Extract the [X, Y] coordinate from the center of the cell holding the provided text.  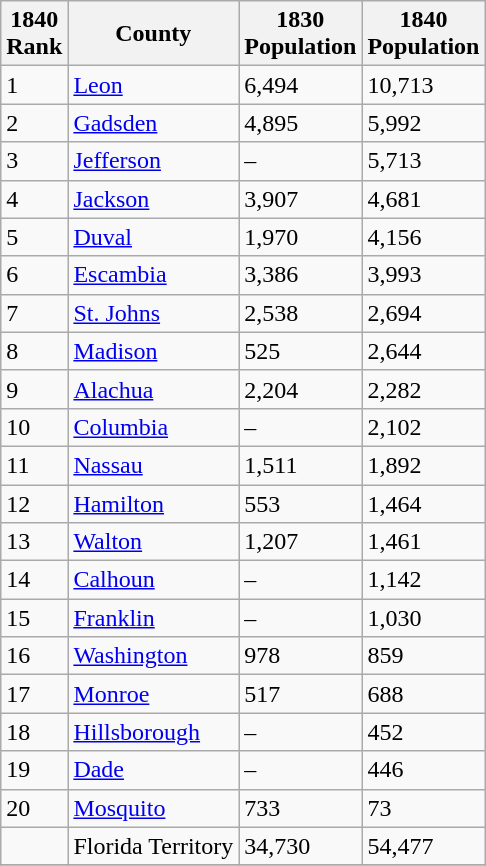
1840Rank [34, 34]
34,730 [300, 846]
10,713 [424, 85]
5 [34, 237]
6 [34, 275]
County [154, 34]
6,494 [300, 85]
Dade [154, 770]
7 [34, 313]
1,030 [424, 618]
446 [424, 770]
18 [34, 732]
Florida Territory [154, 846]
Leon [154, 85]
Monroe [154, 694]
Alachua [154, 389]
St. Johns [154, 313]
978 [300, 656]
3 [34, 161]
2,204 [300, 389]
1 [34, 85]
9 [34, 389]
517 [300, 694]
5,992 [424, 123]
2,282 [424, 389]
1830Population [300, 34]
20 [34, 808]
Duval [154, 237]
19 [34, 770]
Hillsborough [154, 732]
Escambia [154, 275]
1,461 [424, 542]
1,511 [300, 465]
733 [300, 808]
1,142 [424, 580]
Mosquito [154, 808]
Gadsden [154, 123]
4 [34, 199]
2,644 [424, 351]
Hamilton [154, 503]
12 [34, 503]
553 [300, 503]
5,713 [424, 161]
14 [34, 580]
2,694 [424, 313]
859 [424, 656]
Franklin [154, 618]
16 [34, 656]
2,538 [300, 313]
Jackson [154, 199]
8 [34, 351]
3,386 [300, 275]
73 [424, 808]
4,156 [424, 237]
17 [34, 694]
Washington [154, 656]
Jefferson [154, 161]
4,681 [424, 199]
2 [34, 123]
1,970 [300, 237]
Madison [154, 351]
Walton [154, 542]
13 [34, 542]
Calhoun [154, 580]
3,907 [300, 199]
1,464 [424, 503]
1,207 [300, 542]
Nassau [154, 465]
1,892 [424, 465]
1840Population [424, 34]
Columbia [154, 427]
525 [300, 351]
4,895 [300, 123]
54,477 [424, 846]
452 [424, 732]
2,102 [424, 427]
10 [34, 427]
15 [34, 618]
3,993 [424, 275]
11 [34, 465]
688 [424, 694]
